Detect which cell encompasses the target text, then output its (x, y) center coordinate. 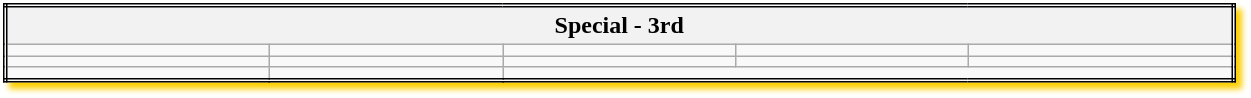
Special - 3rd (619, 25)
